Provide the (x, y) coordinate of the cell's center where the given text is located.  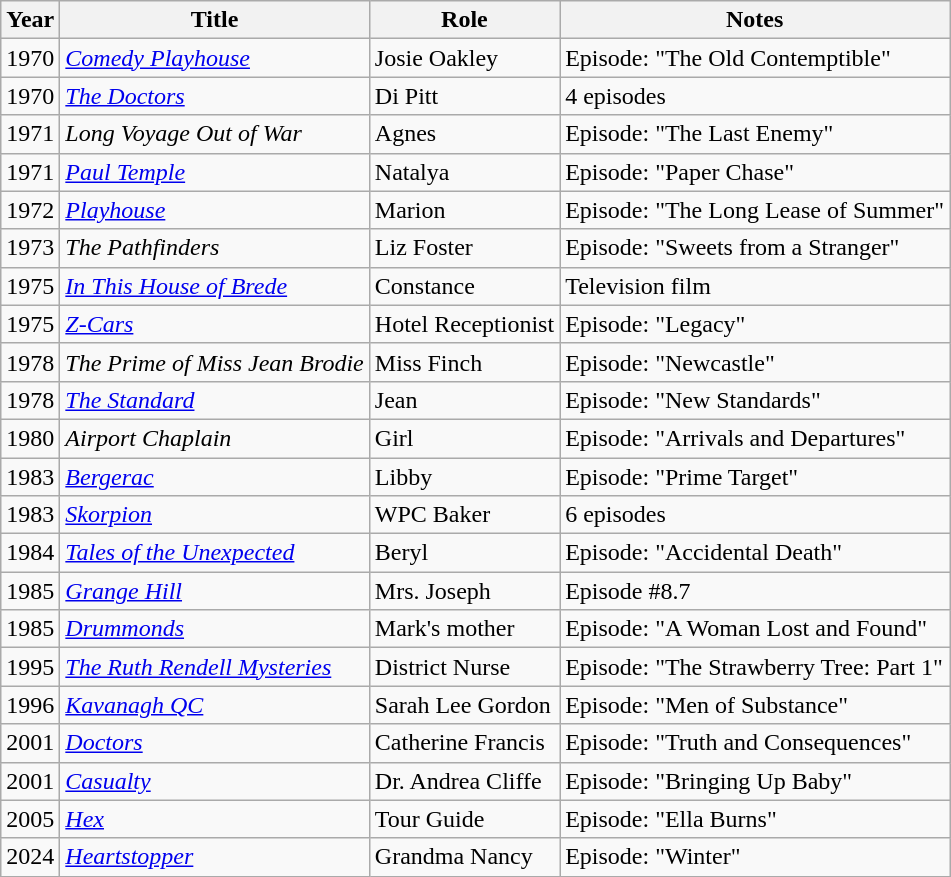
Playhouse (214, 210)
Episode: "Prime Target" (755, 477)
Skorpion (214, 515)
Girl (464, 438)
Drummonds (214, 629)
Mark's mother (464, 629)
Notes (755, 20)
Episode: "Winter" (755, 857)
Miss Finch (464, 362)
Episode: "Sweets from a Stranger" (755, 248)
Di Pitt (464, 96)
1984 (30, 553)
4 episodes (755, 96)
Marion (464, 210)
Agnes (464, 134)
Hotel Receptionist (464, 324)
Episode: "The Long Lease of Summer" (755, 210)
Episode: "Paper Chase" (755, 172)
1995 (30, 667)
Role (464, 20)
Episode: "Bringing Up Baby" (755, 781)
Television film (755, 286)
Libby (464, 477)
Bergerac (214, 477)
Episode: "Legacy" (755, 324)
Constance (464, 286)
The Doctors (214, 96)
Episode: "Men of Substance" (755, 705)
1980 (30, 438)
In This House of Brede (214, 286)
Tales of the Unexpected (214, 553)
Comedy Playhouse (214, 58)
Episode: "Arrivals and Departures" (755, 438)
Sarah Lee Gordon (464, 705)
Jean (464, 400)
1996 (30, 705)
Mrs. Joseph (464, 591)
Heartstopper (214, 857)
Airport Chaplain (214, 438)
Josie Oakley (464, 58)
Liz Foster (464, 248)
Episode: "Newcastle" (755, 362)
Episode: "New Standards" (755, 400)
The Prime of Miss Jean Brodie (214, 362)
The Pathfinders (214, 248)
The Ruth Rendell Mysteries (214, 667)
The Standard (214, 400)
Year (30, 20)
Hex (214, 819)
2024 (30, 857)
Doctors (214, 743)
Episode: "Ella Burns" (755, 819)
1972 (30, 210)
Grange Hill (214, 591)
Episode: "Truth and Consequences" (755, 743)
Episode #8.7 (755, 591)
Tour Guide (464, 819)
Title (214, 20)
1973 (30, 248)
Episode: "The Old Contemptible" (755, 58)
Grandma Nancy (464, 857)
Episode: "Accidental Death" (755, 553)
Episode: "The Last Enemy" (755, 134)
Kavanagh QC (214, 705)
Dr. Andrea Cliffe (464, 781)
Catherine Francis (464, 743)
Natalya (464, 172)
Episode: "A Woman Lost and Found" (755, 629)
District Nurse (464, 667)
Paul Temple (214, 172)
6 episodes (755, 515)
Casualty (214, 781)
Long Voyage Out of War (214, 134)
2005 (30, 819)
WPC Baker (464, 515)
Beryl (464, 553)
Episode: "The Strawberry Tree: Part 1" (755, 667)
Z-Cars (214, 324)
